Find where the given text appears and provide that cell's center as (X, Y) coordinate. 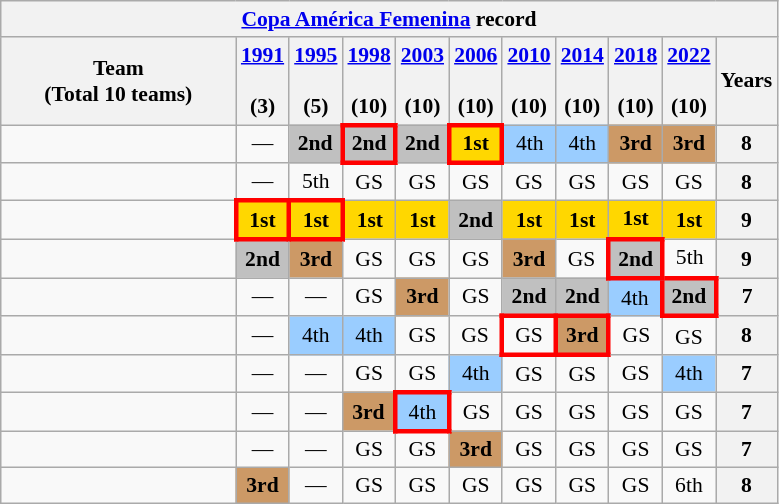
6th (688, 486)
Years (747, 81)
Copa América Femenina record (389, 19)
2010(10) (528, 81)
2014(10) (582, 81)
1995(5) (316, 81)
2018(10) (636, 81)
2006(10) (476, 81)
2022(10) (688, 81)
2003(10) (422, 81)
1991(3) (262, 81)
1998(10) (368, 81)
Team(Total 10 teams) (118, 81)
